Detect which cell encompasses the target text, then output its [x, y] center coordinate. 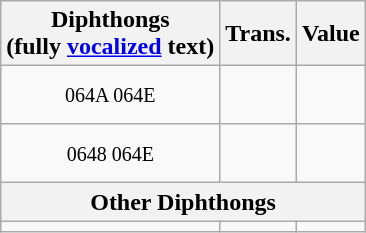
Value [330, 34]
0648 064E [110, 153]
Trans. [258, 34]
064A 064E [110, 95]
Diphthongs(fully vocalized text) [110, 34]
Other Diphthongs [184, 202]
